Determine the [X, Y] coordinate at the center of the cell enclosing the given text.  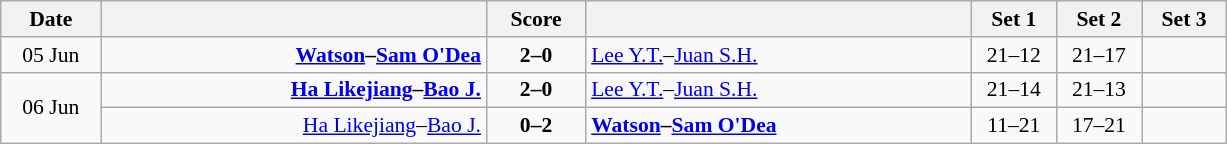
11–21 [1014, 126]
21–13 [1098, 90]
05 Jun [51, 55]
17–21 [1098, 126]
Set 2 [1098, 19]
Set 3 [1184, 19]
Date [51, 19]
21–17 [1098, 55]
0–2 [536, 126]
Set 1 [1014, 19]
06 Jun [51, 108]
Score [536, 19]
21–14 [1014, 90]
21–12 [1014, 55]
